Output the [X, Y] coordinate of the center of the cell containing the given text.  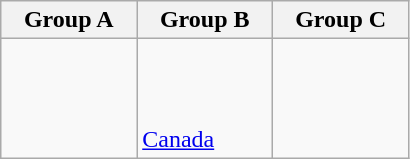
Group B [205, 20]
Group C [341, 20]
Canada [205, 98]
Group A [69, 20]
